Locate the cell with the specified text and output its (X, Y) center coordinate. 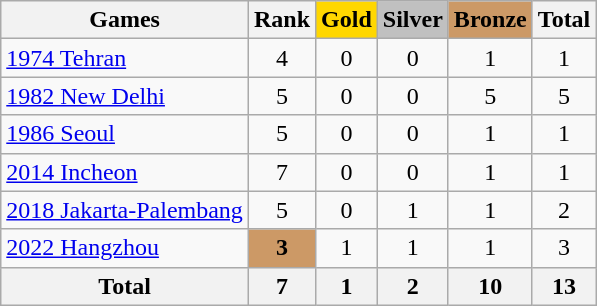
2022 Hangzhou (125, 248)
13 (564, 286)
2018 Jakarta-Palembang (125, 210)
Silver (412, 20)
1974 Tehran (125, 58)
Rank (282, 20)
1986 Seoul (125, 134)
10 (490, 286)
1982 New Delhi (125, 96)
2014 Incheon (125, 172)
Games (125, 20)
4 (282, 58)
Bronze (490, 20)
Gold (347, 20)
